Provide the (X, Y) coordinate of the cell's center where the given text is located.  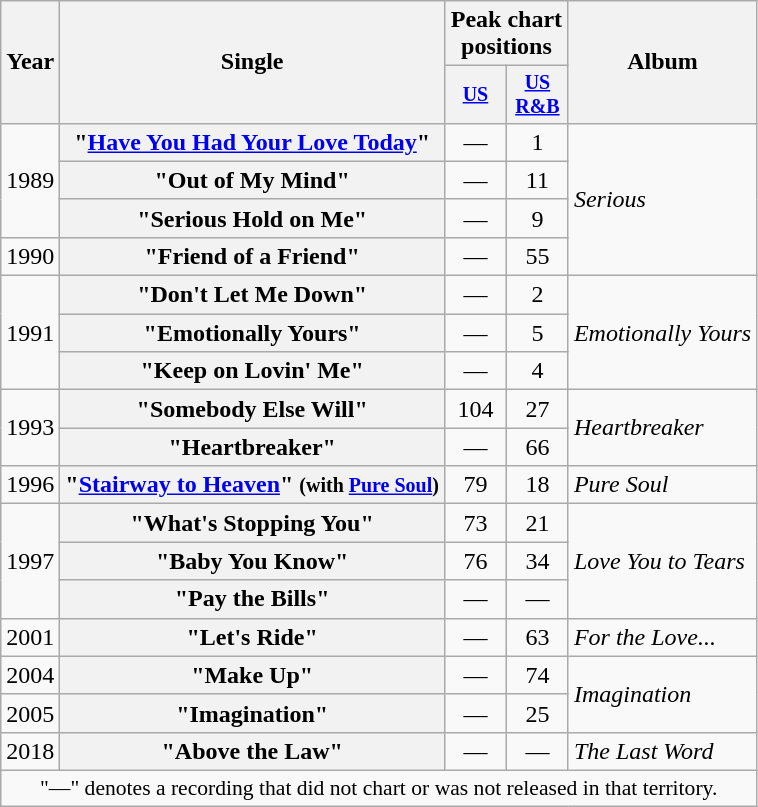
Imagination (662, 694)
Serious (662, 199)
Peak chart positions (506, 34)
2 (537, 295)
2004 (30, 675)
"Serious Hold on Me" (252, 218)
USR&B (537, 94)
66 (537, 447)
"Pay the Bills" (252, 599)
74 (537, 675)
"Stairway to Heaven" (with Pure Soul) (252, 485)
2001 (30, 637)
"Friend of a Friend" (252, 256)
1991 (30, 333)
4 (537, 371)
2005 (30, 713)
Single (252, 62)
1996 (30, 485)
Album (662, 62)
104 (475, 409)
Emotionally Yours (662, 333)
2018 (30, 751)
34 (537, 561)
9 (537, 218)
"Above the Law" (252, 751)
"Let's Ride" (252, 637)
"Keep on Lovin' Me" (252, 371)
63 (537, 637)
1997 (30, 561)
18 (537, 485)
11 (537, 180)
27 (537, 409)
"Don't Let Me Down" (252, 295)
1990 (30, 256)
55 (537, 256)
"Emotionally Yours" (252, 333)
"Baby You Know" (252, 561)
"Have You Had Your Love Today" (252, 142)
For the Love... (662, 637)
1993 (30, 428)
79 (475, 485)
Heartbreaker (662, 428)
Year (30, 62)
US (475, 94)
"Out of My Mind" (252, 180)
"—" denotes a recording that did not chart or was not released in that territory. (379, 788)
Pure Soul (662, 485)
21 (537, 523)
1 (537, 142)
"What's Stopping You" (252, 523)
76 (475, 561)
25 (537, 713)
"Somebody Else Will" (252, 409)
73 (475, 523)
1989 (30, 180)
"Imagination" (252, 713)
Love You to Tears (662, 561)
The Last Word (662, 751)
"Heartbreaker" (252, 447)
5 (537, 333)
"Make Up" (252, 675)
